Locate the cell with the specified text and output its (x, y) center coordinate. 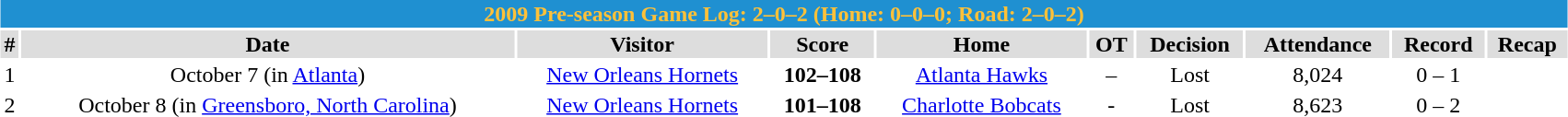
0 – 1 (1438, 75)
New Orleans Hornets (643, 75)
Atlanta Hawks (982, 75)
Attendance (1318, 44)
1 (9, 75)
Home (982, 44)
Decision (1190, 44)
102–108 (822, 75)
2009 Pre-season Game Log: 2–0–2 (Home: 0–0–0; Road: 2–0–2) (784, 14)
Visitor (643, 44)
Lost (1190, 75)
Record (1438, 44)
OT (1111, 44)
Score (822, 44)
# (9, 44)
Recap (1527, 44)
Date (267, 44)
– (1111, 75)
October 7 (in Atlanta) (267, 75)
8,024 (1318, 75)
